Output the (x, y) coordinate of the center of the cell containing the given text.  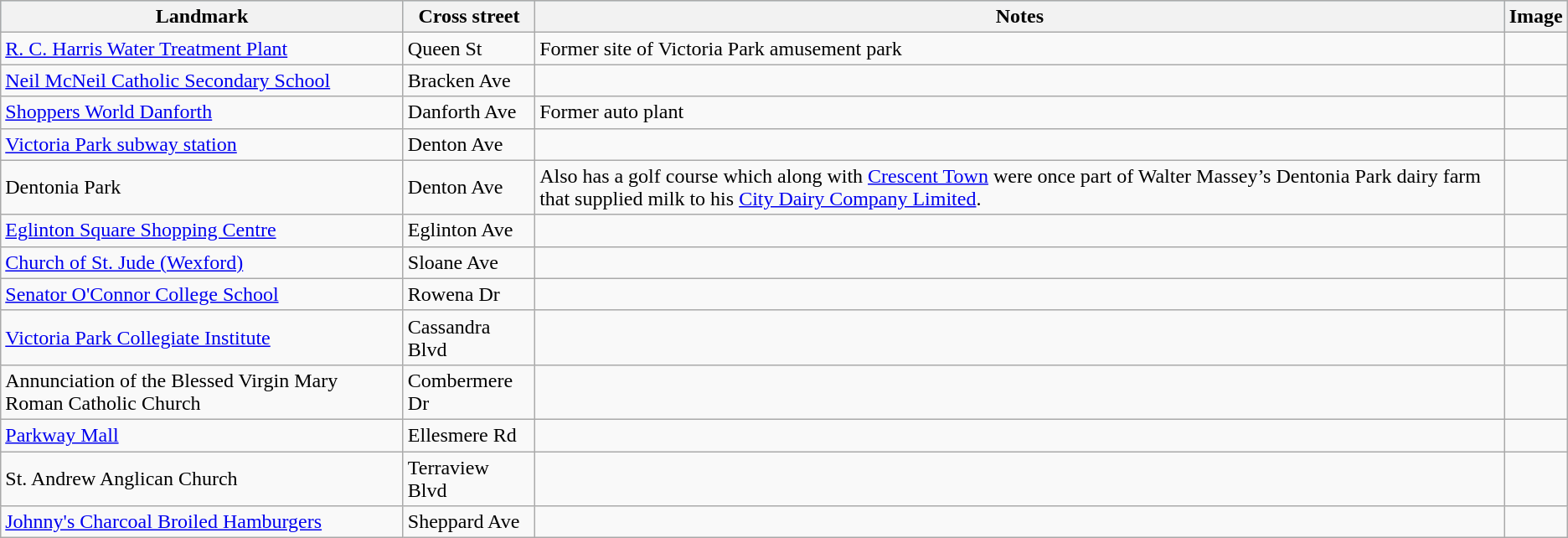
Bracken Ave (469, 80)
Annunciation of the Blessed Virgin Mary Roman Catholic Church (203, 392)
Eglinton Ave (469, 230)
Parkway Mall (203, 435)
Eglinton Square Shopping Centre (203, 230)
Former site of Victoria Park amusement park (1020, 49)
Church of St. Jude (Wexford) (203, 262)
Image (1536, 17)
Shoppers World Danforth (203, 112)
Queen St (469, 49)
Notes (1020, 17)
Rowena Dr (469, 294)
R. C. Harris Water Treatment Plant (203, 49)
Cross street (469, 17)
Neil McNeil Catholic Secondary School (203, 80)
Combermere Dr (469, 392)
Victoria Park Collegiate Institute (203, 337)
Victoria Park subway station (203, 144)
Former auto plant (1020, 112)
Cassandra Blvd (469, 337)
Landmark (203, 17)
Ellesmere Rd (469, 435)
Danforth Ave (469, 112)
Sheppard Ave (469, 522)
Terraview Blvd (469, 478)
Sloane Ave (469, 262)
St. Andrew Anglican Church (203, 478)
Senator O'Connor College School (203, 294)
Dentonia Park (203, 188)
Johnny's Charcoal Broiled Hamburgers (203, 522)
